Output the [X, Y] coordinate of the center of the cell containing the given text.  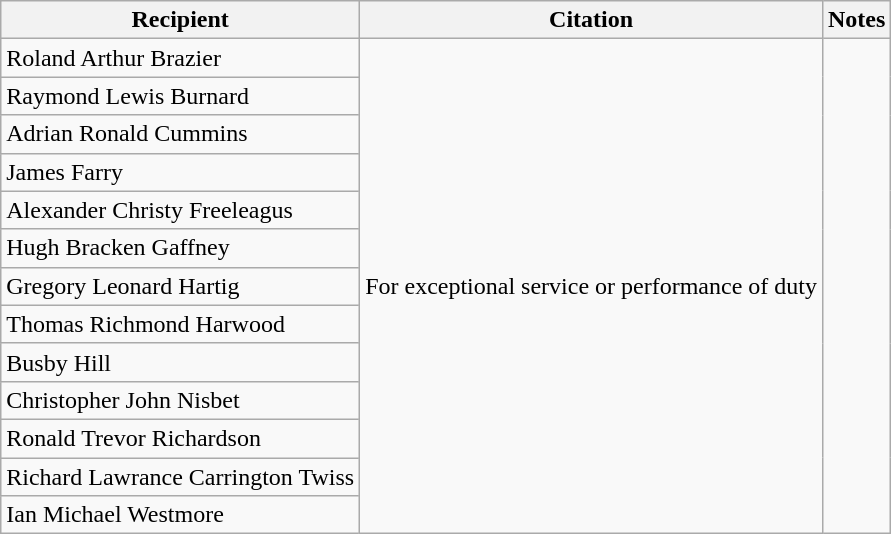
For exceptional service or performance of duty [592, 286]
Citation [592, 20]
Notes [856, 20]
Christopher John Nisbet [180, 400]
Adrian Ronald Cummins [180, 134]
Thomas Richmond Harwood [180, 324]
Hugh Bracken Gaffney [180, 248]
Ronald Trevor Richardson [180, 438]
Raymond Lewis Burnard [180, 96]
Richard Lawrance Carrington Twiss [180, 477]
Recipient [180, 20]
James Farry [180, 172]
Ian Michael Westmore [180, 515]
Alexander Christy Freeleagus [180, 210]
Busby Hill [180, 362]
Gregory Leonard Hartig [180, 286]
Roland Arthur Brazier [180, 58]
